Determine the [X, Y] coordinate at the center of the cell enclosing the given text.  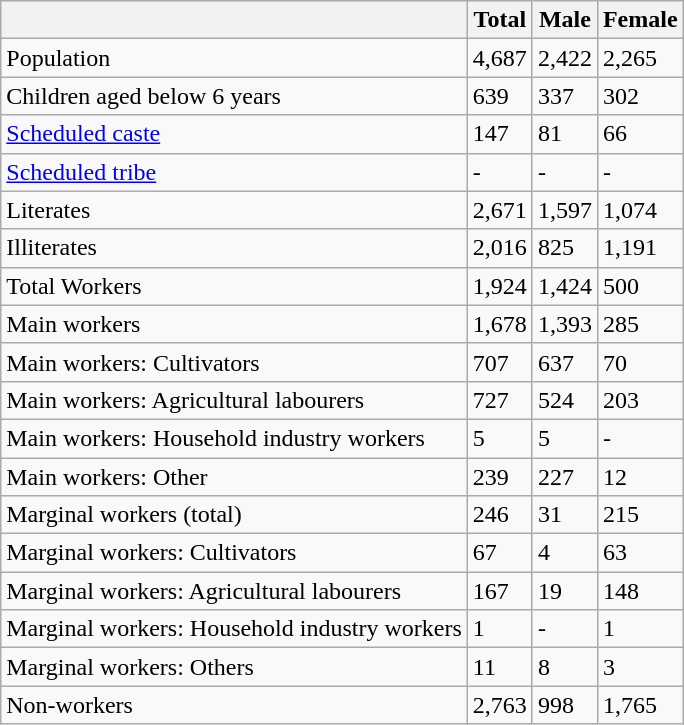
1,924 [500, 286]
2,265 [640, 58]
227 [564, 477]
12 [640, 477]
500 [640, 286]
639 [500, 96]
637 [564, 362]
1,597 [564, 210]
Main workers [234, 324]
Literates [234, 210]
4 [564, 553]
524 [564, 400]
2,016 [500, 248]
215 [640, 515]
Main workers: Household industry workers [234, 438]
2,763 [500, 705]
Main workers: Cultivators [234, 362]
81 [564, 134]
Main workers: Agricultural labourers [234, 400]
825 [564, 248]
4,687 [500, 58]
Scheduled tribe [234, 172]
203 [640, 400]
302 [640, 96]
1,678 [500, 324]
8 [564, 667]
Marginal workers (total) [234, 515]
66 [640, 134]
19 [564, 591]
70 [640, 362]
Population [234, 58]
Marginal workers: Others [234, 667]
Illiterates [234, 248]
239 [500, 477]
Female [640, 20]
67 [500, 553]
285 [640, 324]
Total Workers [234, 286]
Total [500, 20]
1,424 [564, 286]
3 [640, 667]
167 [500, 591]
Main workers: Other [234, 477]
707 [500, 362]
2,422 [564, 58]
337 [564, 96]
Non-workers [234, 705]
246 [500, 515]
1,074 [640, 210]
11 [500, 667]
148 [640, 591]
1,393 [564, 324]
727 [500, 400]
2,671 [500, 210]
Scheduled caste [234, 134]
147 [500, 134]
Marginal workers: Agricultural labourers [234, 591]
1,191 [640, 248]
Marginal workers: Household industry workers [234, 629]
63 [640, 553]
31 [564, 515]
Children aged below 6 years [234, 96]
1,765 [640, 705]
998 [564, 705]
Marginal workers: Cultivators [234, 553]
Male [564, 20]
